Search for the cell housing the specified text and yield its [x, y] center coordinate. 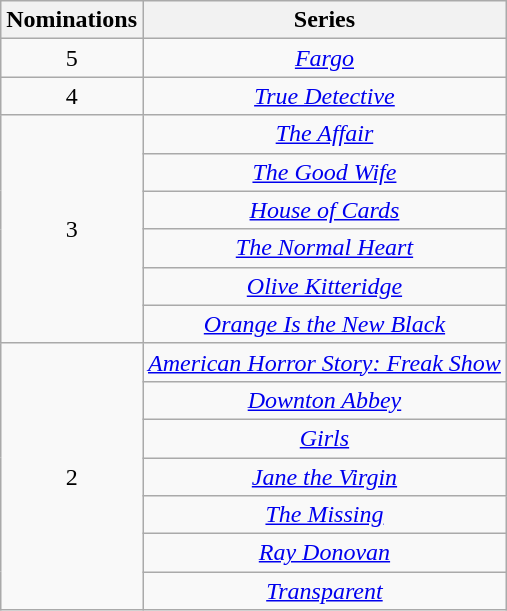
Downton Abbey [324, 400]
5 [72, 58]
The Missing [324, 515]
The Affair [324, 134]
Orange Is the New Black [324, 324]
2 [72, 476]
The Good Wife [324, 172]
Jane the Virgin [324, 477]
Fargo [324, 58]
American Horror Story: Freak Show [324, 362]
4 [72, 96]
Nominations [72, 20]
The Normal Heart [324, 248]
True Detective [324, 96]
3 [72, 229]
Ray Donovan [324, 553]
House of Cards [324, 210]
Transparent [324, 591]
Olive Kitteridge [324, 286]
Girls [324, 438]
Series [324, 20]
